Scan for the cell matching the given text and deliver its [x, y] coordinate at center. 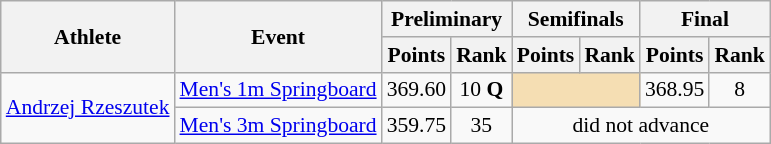
35 [482, 126]
Athlete [88, 36]
Event [278, 36]
Final [705, 19]
Preliminary [447, 19]
did not advance [641, 126]
359.75 [416, 126]
369.60 [416, 90]
Men's 3m Springboard [278, 126]
10 Q [482, 90]
8 [740, 90]
Semifinals [576, 19]
Men's 1m Springboard [278, 90]
368.95 [674, 90]
Andrzej Rzeszutek [88, 108]
